Detect which cell encompasses the target text, then output its [X, Y] center coordinate. 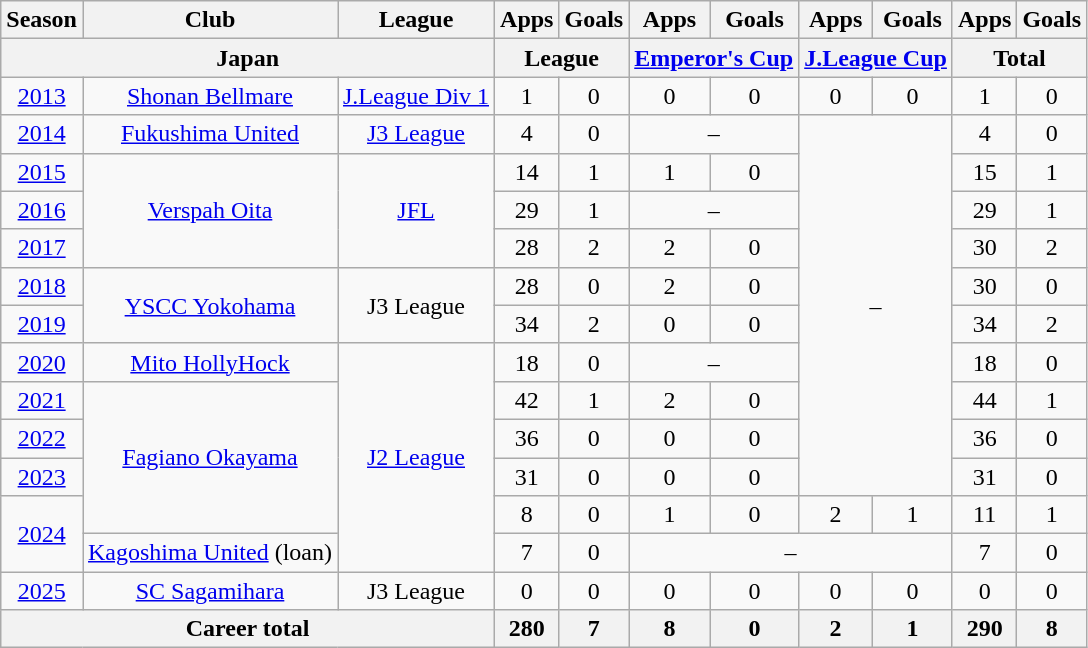
J.League Cup [876, 58]
2015 [42, 172]
2013 [42, 96]
Japan [248, 58]
2017 [42, 248]
Season [42, 20]
2016 [42, 210]
SC Sagamihara [210, 591]
14 [527, 172]
J2 League [416, 457]
J.League Div 1 [416, 96]
2019 [42, 324]
44 [984, 400]
Emperor's Cup [714, 58]
Total [1019, 58]
2018 [42, 286]
Fukushima United [210, 134]
15 [984, 172]
Club [210, 20]
Verspah Oita [210, 210]
42 [527, 400]
Shonan Bellmare [210, 96]
2024 [42, 534]
2022 [42, 438]
Kagoshima United (loan) [210, 553]
Mito HollyHock [210, 362]
290 [984, 629]
YSCC Yokohama [210, 305]
2025 [42, 591]
Career total [248, 629]
JFL [416, 210]
2020 [42, 362]
11 [984, 515]
2023 [42, 477]
280 [527, 629]
2014 [42, 134]
Fagiano Okayama [210, 457]
2021 [42, 400]
